Scan for the cell matching the given text and deliver its [x, y] coordinate at center. 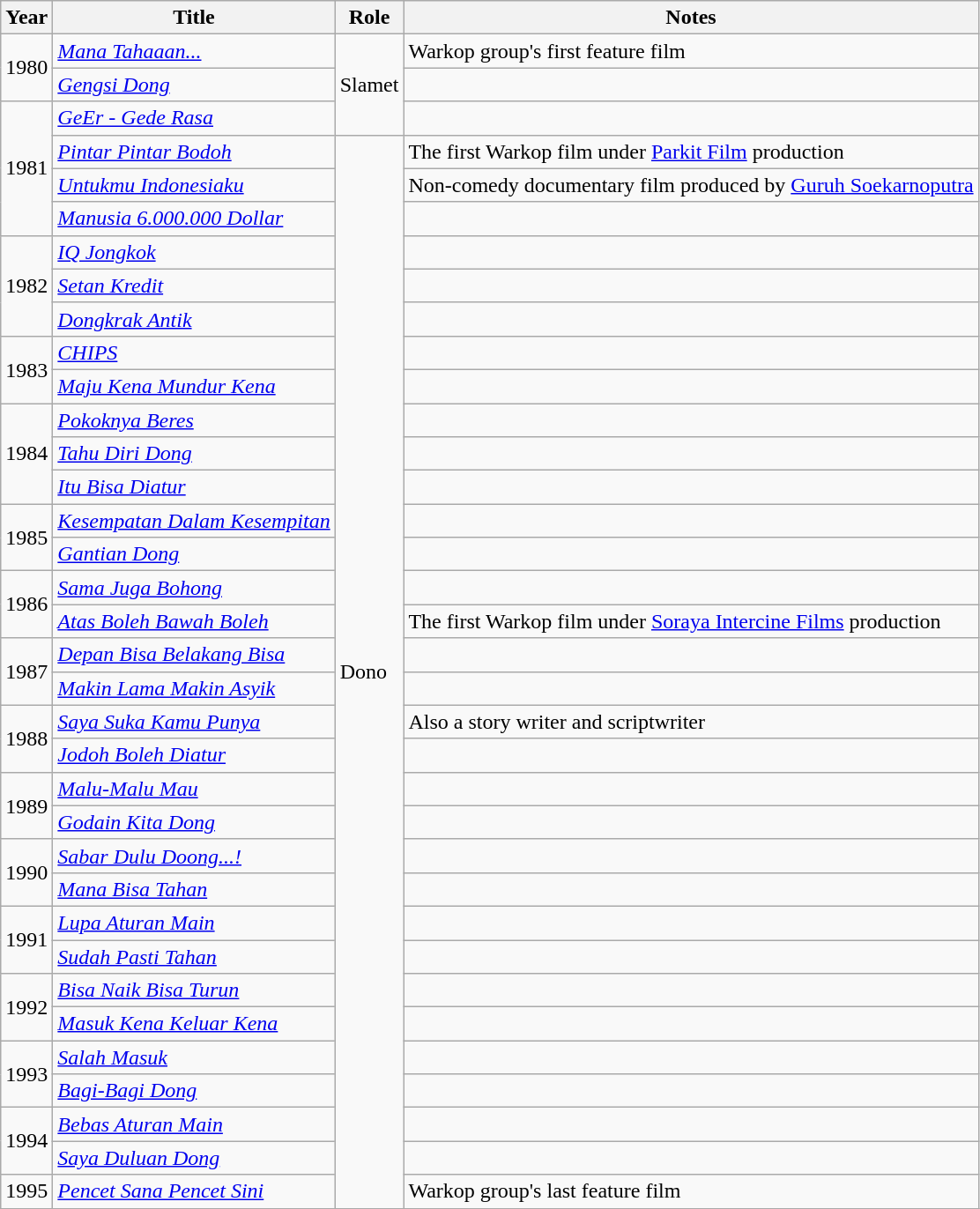
Notes [691, 18]
1994 [26, 1141]
Role [369, 18]
Title [194, 18]
Non-comedy documentary film produced by Guruh Soekarnoputra [691, 185]
Mana Tahaaan... [194, 51]
1990 [26, 872]
1987 [26, 671]
Mana Bisa Tahan [194, 889]
Itu Bisa Diatur [194, 487]
Masuk Kena Keluar Kena [194, 1024]
Dongkrak Antik [194, 319]
Maju Kena Mundur Kena [194, 386]
The first Warkop film under Parkit Film production [691, 152]
Sabar Dulu Doong...! [194, 856]
Warkop group's last feature film [691, 1191]
Bisa Naik Bisa Turun [194, 990]
1989 [26, 805]
Pencet Sana Pencet Sini [194, 1191]
1984 [26, 454]
Jodoh Boleh Diatur [194, 755]
IQ Jongkok [194, 252]
Setan Kredit [194, 286]
1981 [26, 168]
Warkop group's first feature film [691, 51]
Untukmu Indonesiaku [194, 185]
1991 [26, 939]
1995 [26, 1191]
Malu-Malu Mau [194, 789]
1992 [26, 1007]
Sudah Pasti Tahan [194, 956]
CHIPS [194, 352]
Saya Duluan Dong [194, 1158]
1982 [26, 286]
Dono [369, 671]
Also a story writer and scriptwriter [691, 722]
Gengsi Dong [194, 85]
GeEr - Gede Rasa [194, 118]
Kesempatan Dalam Kesempitan [194, 521]
Tahu Diri Dong [194, 454]
Saya Suka Kamu Punya [194, 722]
Salah Masuk [194, 1057]
1983 [26, 369]
Lupa Aturan Main [194, 923]
Slamet [369, 85]
Pintar Pintar Bodoh [194, 152]
Bebas Aturan Main [194, 1124]
1980 [26, 68]
1986 [26, 604]
Year [26, 18]
Bagi-Bagi Dong [194, 1091]
1985 [26, 538]
Pokoknya Beres [194, 420]
Manusia 6.000.000 Dollar [194, 219]
Makin Lama Makin Asyik [194, 688]
1993 [26, 1074]
Sama Juga Bohong [194, 588]
Gantian Dong [194, 554]
Depan Bisa Belakang Bisa [194, 655]
1988 [26, 738]
The first Warkop film under Soraya Intercine Films production [691, 621]
Atas Boleh Bawah Boleh [194, 621]
Godain Kita Dong [194, 822]
